Find where the given text appears and provide that cell's center as [x, y] coordinate. 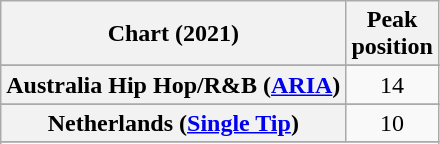
Chart (2021) [174, 34]
10 [392, 123]
Netherlands (Single Tip) [174, 123]
Australia Hip Hop/R&B (ARIA) [174, 85]
Peakposition [392, 34]
14 [392, 85]
